Identify which cell holds the provided text, then report its [X, Y] central coordinate. 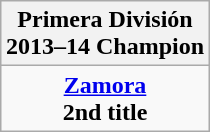
Zamora2nd title [104, 98]
Primera División2013–14 Champion [104, 34]
